Determine the [X, Y] coordinate at the center of the cell enclosing the given text.  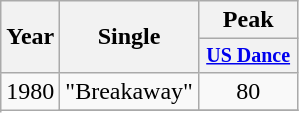
Year [30, 37]
80 [248, 91]
US Dance [248, 56]
"Breakaway" [130, 91]
1980 [30, 91]
Single [130, 37]
Peak [248, 20]
